Locate the cell with the specified text and output its (x, y) center coordinate. 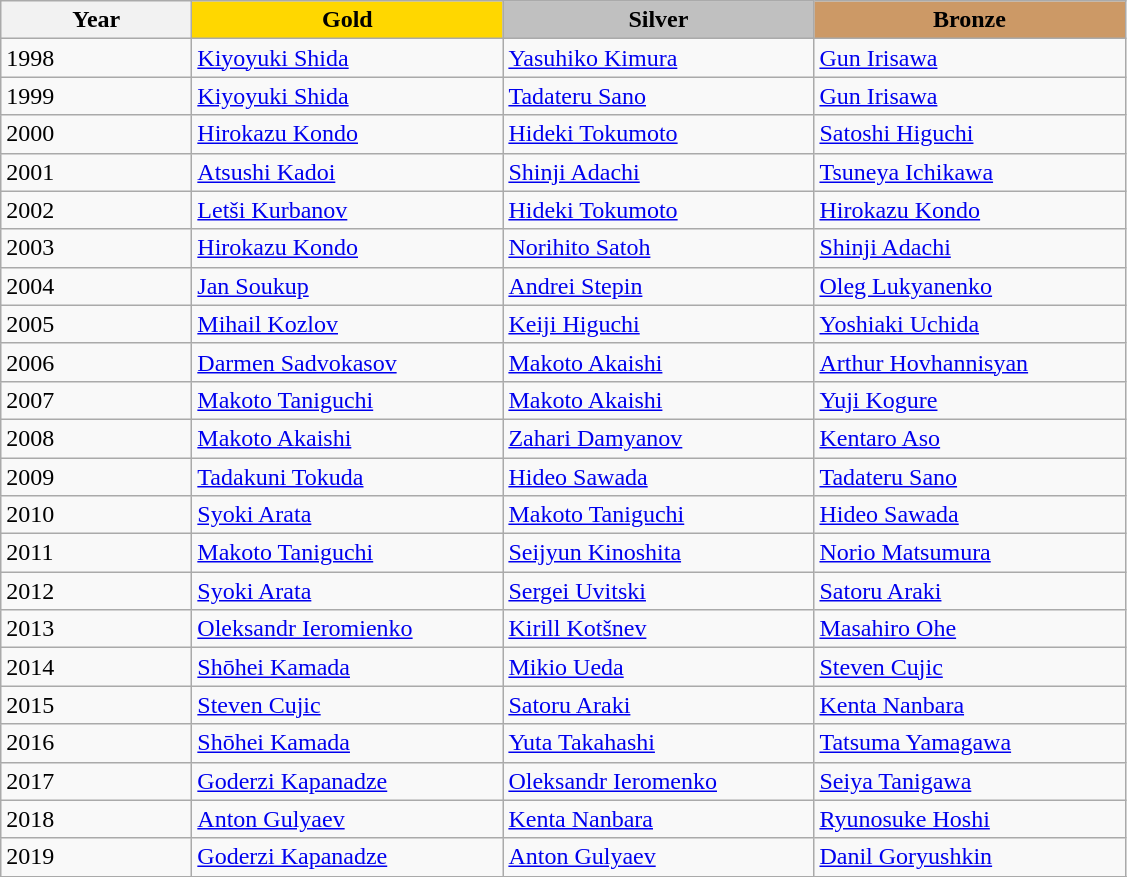
1999 (96, 96)
Silver (658, 20)
2007 (96, 400)
2003 (96, 248)
Darmen Sadvokasov (348, 362)
Mikio Ueda (658, 667)
2019 (96, 857)
2011 (96, 553)
Danil Goryushkin (970, 857)
2015 (96, 705)
2017 (96, 781)
Yuta Takahashi (658, 743)
2009 (96, 477)
2013 (96, 629)
1998 (96, 58)
Jan Soukup (348, 286)
Oleksandr Ieromenko (658, 781)
2005 (96, 324)
Seijyun Kinoshita (658, 553)
2001 (96, 172)
2006 (96, 362)
Masahiro Ohe (970, 629)
Letši Kurbanov (348, 210)
Yasuhiko Kimura (658, 58)
2004 (96, 286)
Atsushi Kadoi (348, 172)
Ryunosuke Hoshi (970, 819)
Norio Matsumura (970, 553)
Yuji Kogure (970, 400)
Zahari Damyanov (658, 438)
Bronze (970, 20)
2014 (96, 667)
2008 (96, 438)
Kirill Kotšnev (658, 629)
Seiya Tanigawa (970, 781)
Andrei Stepin (658, 286)
Sergei Uvitski (658, 591)
Keiji Higuchi (658, 324)
Tsuneya Ichikawa (970, 172)
2016 (96, 743)
Oleg Lukyanenko (970, 286)
2010 (96, 515)
2012 (96, 591)
Tatsuma Yamagawa (970, 743)
2000 (96, 134)
Norihito Satoh (658, 248)
Satoshi Higuchi (970, 134)
Gold (348, 20)
2002 (96, 210)
Yoshiaki Uchida (970, 324)
Oleksandr Ieromienko (348, 629)
Year (96, 20)
Mihail Kozlov (348, 324)
2018 (96, 819)
Tadakuni Tokuda (348, 477)
Arthur Hovhannisyan (970, 362)
Kentaro Aso (970, 438)
